From the cell containing the given text, extract its center point as (X, Y) coordinate. 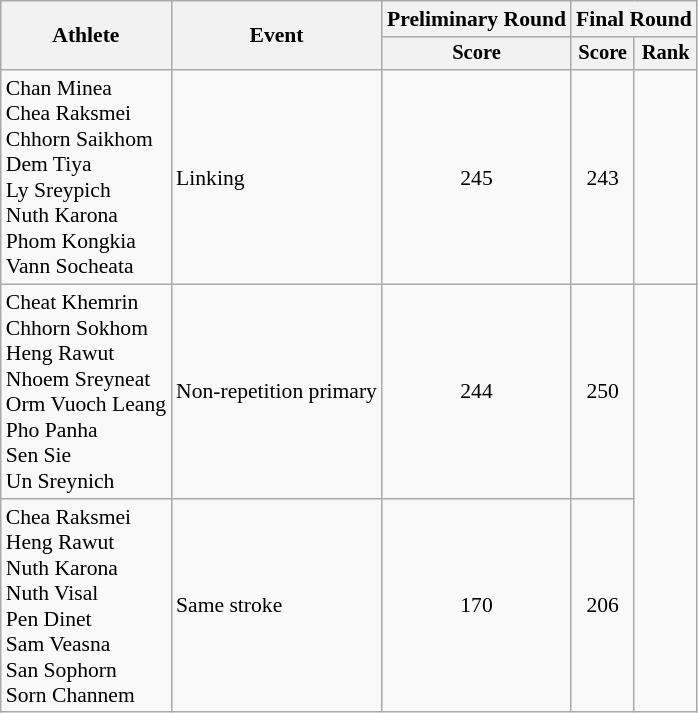
Chea Raksmei Heng RawutNuth KaronaNuth VisalPen DinetSam VeasnaSan SophornSorn Channem (86, 606)
Athlete (86, 36)
Chan MineaChea RaksmeiChhorn SaikhomDem Tiya Ly SreypichNuth KaronaPhom KongkiaVann Socheata (86, 177)
Event (276, 36)
Final Round (634, 19)
Linking (276, 177)
243 (602, 177)
206 (602, 606)
245 (476, 177)
Rank (666, 54)
244 (476, 392)
Cheat KhemrinChhorn Sokhom Heng RawutNhoem SreyneatOrm Vuoch LeangPho PanhaSen SieUn Sreynich (86, 392)
Preliminary Round (476, 19)
170 (476, 606)
250 (602, 392)
Non-repetition primary (276, 392)
Same stroke (276, 606)
